Identify which cell holds the provided text, then report its [x, y] central coordinate. 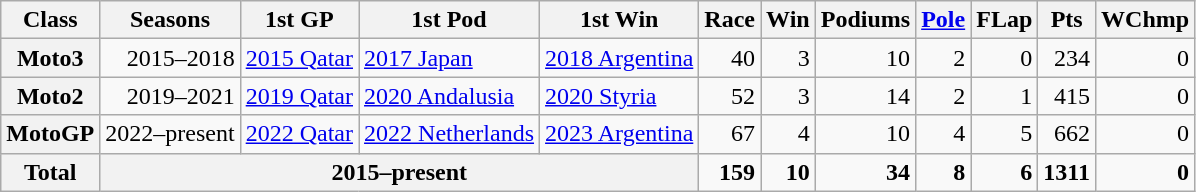
159 [730, 172]
2022–present [170, 134]
Moto3 [50, 58]
Pole [944, 20]
2015–present [400, 172]
234 [1067, 58]
415 [1067, 96]
52 [730, 96]
2017 Japan [450, 58]
Race [730, 20]
Podiums [865, 20]
14 [865, 96]
34 [865, 172]
Pts [1067, 20]
1311 [1067, 172]
2015 Qatar [299, 58]
2015–2018 [170, 58]
2020 Andalusia [450, 96]
5 [1004, 134]
Total [50, 172]
Win [788, 20]
FLap [1004, 20]
2019–2021 [170, 96]
1st GP [299, 20]
MotoGP [50, 134]
8 [944, 172]
Moto2 [50, 96]
1 [1004, 96]
2019 Qatar [299, 96]
662 [1067, 134]
2018 Argentina [620, 58]
2022 Netherlands [450, 134]
67 [730, 134]
2023 Argentina [620, 134]
WChmp [1146, 20]
2022 Qatar [299, 134]
Class [50, 20]
1st Win [620, 20]
40 [730, 58]
1st Pod [450, 20]
2020 Styria [620, 96]
Seasons [170, 20]
6 [1004, 172]
